Identify which cell holds the provided text, then report its [X, Y] central coordinate. 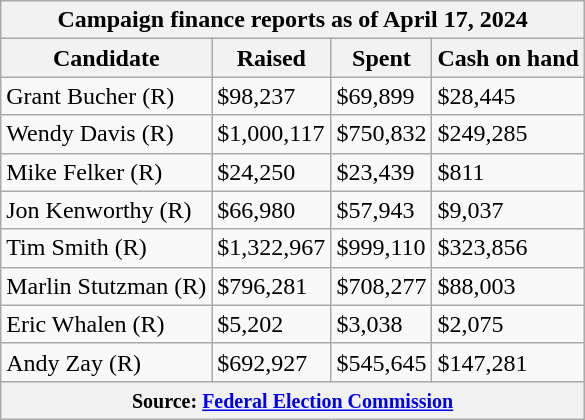
$2,075 [508, 324]
$1,000,117 [272, 134]
$811 [508, 172]
$999,110 [382, 248]
$323,856 [508, 248]
Andy Zay (R) [106, 362]
$147,281 [508, 362]
$98,237 [272, 96]
$5,202 [272, 324]
$28,445 [508, 96]
Grant Bucher (R) [106, 96]
Wendy Davis (R) [106, 134]
$708,277 [382, 286]
Mike Felker (R) [106, 172]
$796,281 [272, 286]
$88,003 [508, 286]
$24,250 [272, 172]
$3,038 [382, 324]
Tim Smith (R) [106, 248]
Marlin Stutzman (R) [106, 286]
$9,037 [508, 210]
$1,322,967 [272, 248]
$692,927 [272, 362]
$69,899 [382, 96]
Cash on hand [508, 58]
Source: Federal Election Commission [293, 400]
$750,832 [382, 134]
Raised [272, 58]
$57,943 [382, 210]
Candidate [106, 58]
$66,980 [272, 210]
Campaign finance reports as of April 17, 2024 [293, 20]
Spent [382, 58]
Eric Whalen (R) [106, 324]
$545,645 [382, 362]
$23,439 [382, 172]
Jon Kenworthy (R) [106, 210]
$249,285 [508, 134]
